Scan for the cell matching the given text and deliver its (X, Y) coordinate at center. 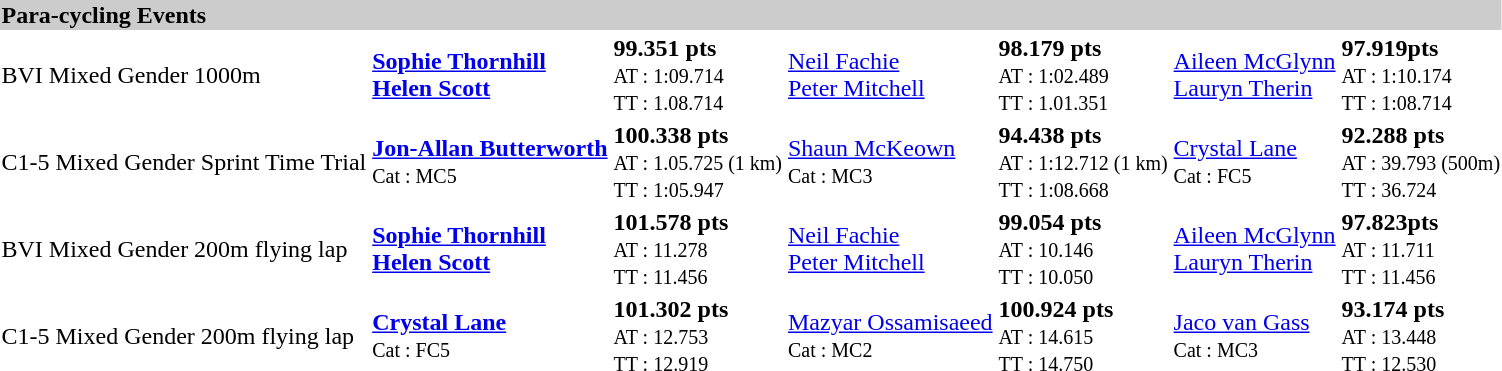
99.351 pts AT : 1:09.714TT : 1.08.714 (698, 75)
100.338 ptsAT : 1.05.725 (1 km)TT : 1:05.947 (698, 162)
94.438 ptsAT : 1:12.712 (1 km)TT : 1:08.668 (1083, 162)
97.823pts AT : 11.711TT : 11.456 (1420, 249)
BVI Mixed Gender 200m flying lap (184, 249)
98.179 pts AT : 1:02.489TT : 1.01.351 (1083, 75)
Shaun McKeownCat : MC3 (891, 162)
Para-cycling Events (751, 15)
97.919pts AT : 1:10.174TT : 1:08.714 (1420, 75)
99.054 ptsAT : 10.146TT : 10.050 (1083, 249)
C1-5 Mixed Gender Sprint Time Trial (184, 162)
92.288 ptsAT : 39.793 (500m)TT : 36.724 (1420, 162)
101.578 ptsAT : 11.278 TT : 11.456 (698, 249)
Crystal LaneCat : FC5 (1254, 162)
BVI Mixed Gender 1000m (184, 75)
Jon-Allan ButterworthCat : MC5 (490, 162)
